For the text-containing cell, return its midpoint in (x, y) coordinate format. 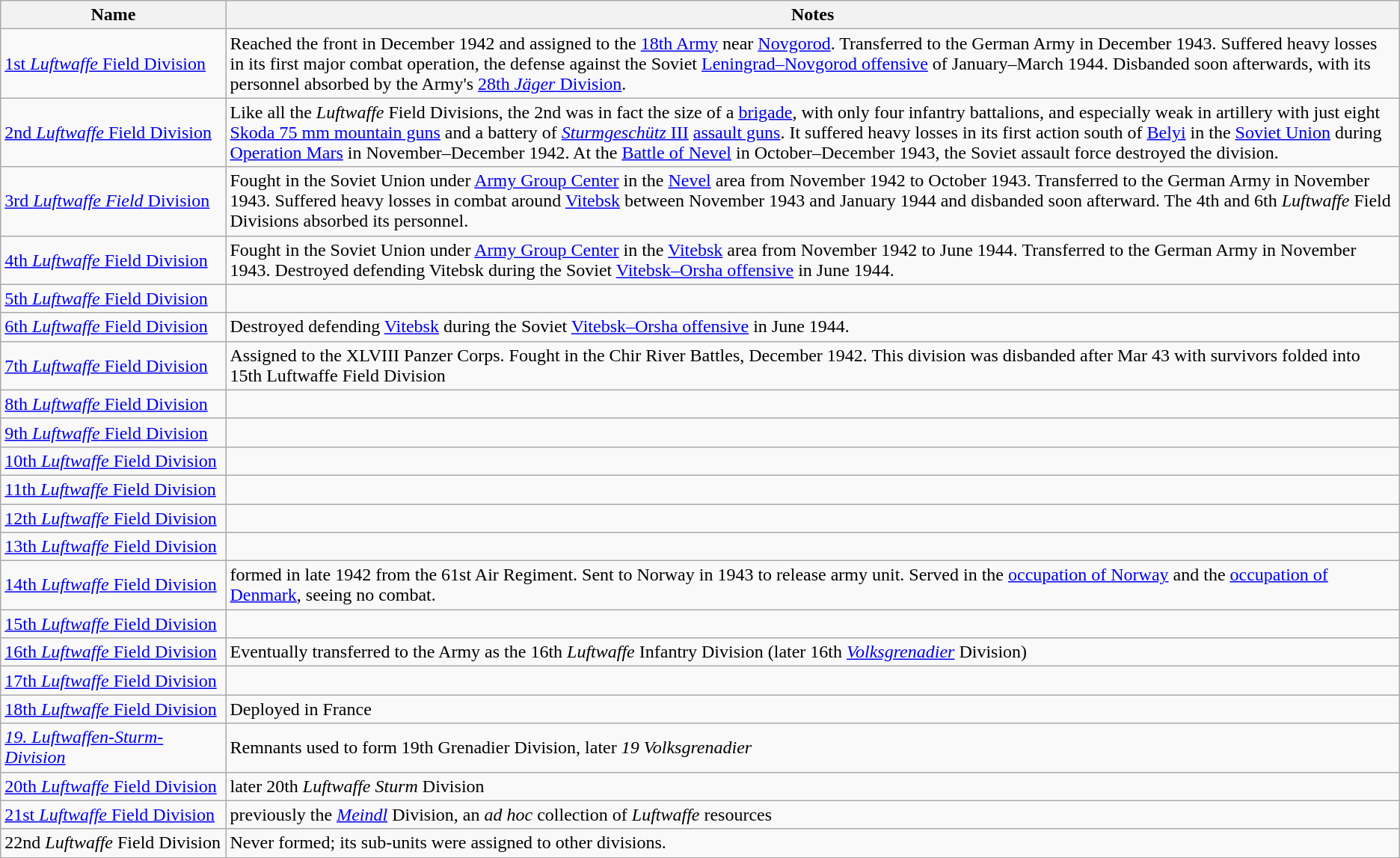
22nd Luftwaffe Field Division (114, 843)
6th Luftwaffe Field Division (114, 327)
12th Luftwaffe Field Division (114, 518)
18th Luftwaffe Field Division (114, 709)
Never formed; its sub-units were assigned to other divisions. (812, 843)
13th Luftwaffe Field Division (114, 547)
later 20th Luftwaffe Sturm Division (812, 786)
Deployed in France (812, 709)
Notes (812, 15)
Name (114, 15)
16th Luftwaffe Field Division (114, 652)
5th Luftwaffe Field Division (114, 298)
2nd Luftwaffe Field Division (114, 132)
21st Luftwaffe Field Division (114, 815)
17th Luftwaffe Field Division (114, 681)
1st Luftwaffe Field Division (114, 64)
9th Luftwaffe Field Division (114, 432)
11th Luftwaffe Field Division (114, 489)
Remnants used to form 19th Grenadier Division, later 19 Volksgrenadier (812, 748)
15th Luftwaffe Field Division (114, 624)
7th Luftwaffe Field Division (114, 365)
20th Luftwaffe Field Division (114, 786)
Destroyed defending Vitebsk during the Soviet Vitebsk–Orsha offensive in June 1944. (812, 327)
19. Luftwaffen-Sturm-Division (114, 748)
10th Luftwaffe Field Division (114, 461)
Eventually transferred to the Army as the 16th Luftwaffe Infantry Division (later 16th Volksgrenadier Division) (812, 652)
4th Luftwaffe Field Division (114, 260)
previously the Meindl Division, an ad hoc collection of Luftwaffe resources (812, 815)
3rd Luftwaffe Field Division (114, 201)
8th Luftwaffe Field Division (114, 404)
14th Luftwaffe Field Division (114, 585)
